Pinpoint the cell where the given text exists, returning its (X, Y) midpoint coordinate. 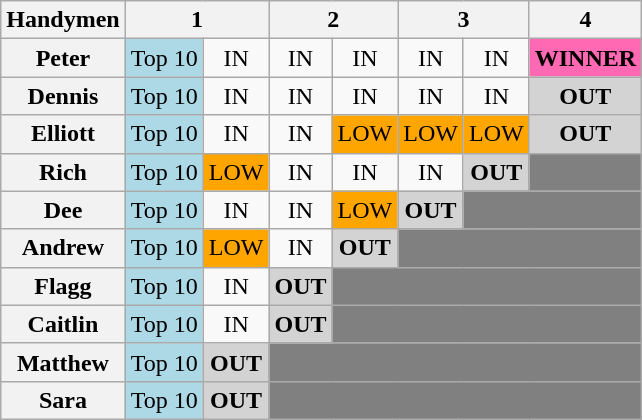
4 (585, 20)
Dee (63, 210)
Matthew (63, 362)
1 (197, 20)
Elliott (63, 134)
3 (464, 20)
Caitlin (63, 324)
Rich (63, 172)
Sara (63, 400)
Dennis (63, 96)
Flagg (63, 286)
2 (334, 20)
Handymen (63, 20)
WINNER (585, 58)
Andrew (63, 248)
Peter (63, 58)
